From the cell containing the given text, extract its center point as [X, Y] coordinate. 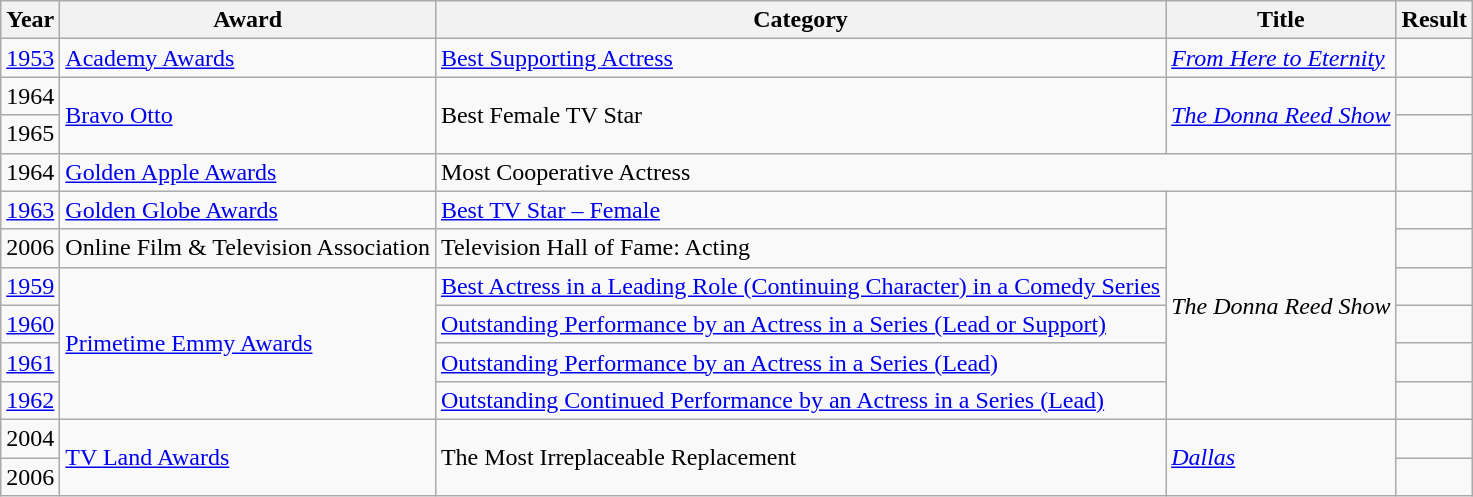
Year [30, 20]
1962 [30, 400]
From Here to Eternity [1281, 58]
Outstanding Continued Performance by an Actress in a Series (Lead) [800, 400]
1953 [30, 58]
Result [1434, 20]
The Most Irreplaceable Replacement [800, 457]
1965 [30, 134]
Category [800, 20]
Best Supporting Actress [800, 58]
Outstanding Performance by an Actress in a Series (Lead) [800, 362]
Golden Apple Awards [248, 172]
1961 [30, 362]
Golden Globe Awards [248, 210]
Award [248, 20]
1963 [30, 210]
Title [1281, 20]
Outstanding Performance by an Actress in a Series (Lead or Support) [800, 324]
Academy Awards [248, 58]
Most Cooperative Actress [916, 172]
Television Hall of Fame: Acting [800, 248]
Dallas [1281, 457]
Online Film & Television Association [248, 248]
Best Actress in a Leading Role (Continuing Character) in a Comedy Series [800, 286]
Best TV Star – Female [800, 210]
1960 [30, 324]
Primetime Emmy Awards [248, 343]
TV Land Awards [248, 457]
Best Female TV Star [800, 115]
2004 [30, 438]
Bravo Otto [248, 115]
1959 [30, 286]
